Capture the cell that displays the provided text and extract its [x, y] central coordinate. 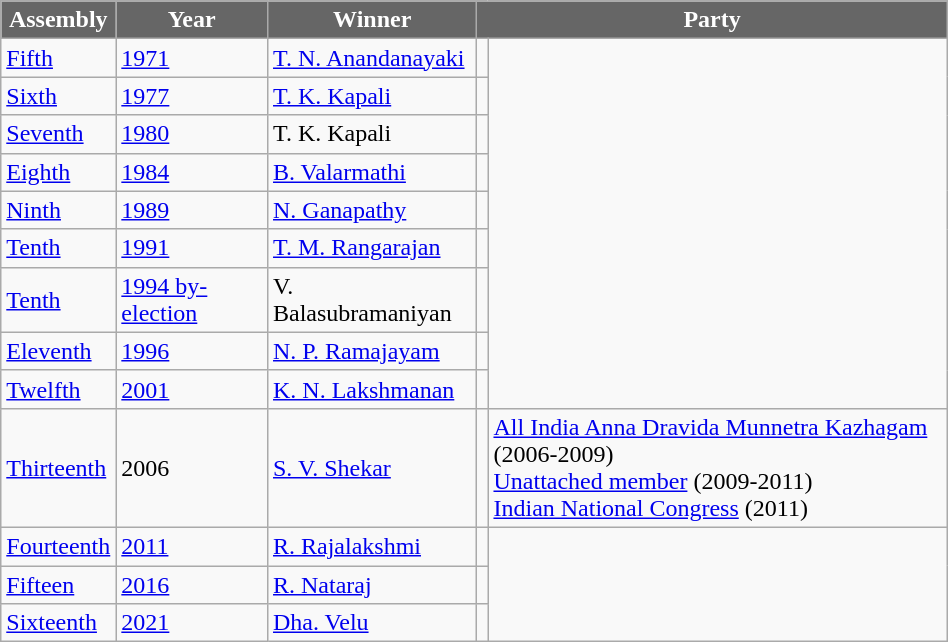
2011 [192, 546]
2006 [192, 468]
1991 [192, 248]
Dha. Velu [372, 623]
N. P. Ramajayam [372, 351]
1994 by-election [192, 300]
N. Ganapathy [372, 210]
Eleventh [58, 351]
T. M. Rangarajan [372, 248]
T. N. Anandanayaki [372, 58]
Fifth [58, 58]
Seventh [58, 134]
R. Nataraj [372, 585]
1996 [192, 351]
Year [192, 20]
1984 [192, 172]
Sixth [58, 96]
1989 [192, 210]
Party [712, 20]
B. Valarmathi [372, 172]
V. Balasubramaniyan [372, 300]
2021 [192, 623]
2016 [192, 585]
Sixteenth [58, 623]
All India Anna Dravida Munnetra Kazhagam (2006-2009)Unattached member (2009-2011) Indian National Congress (2011) [718, 468]
1977 [192, 96]
S. V. Shekar [372, 468]
Twelfth [58, 389]
Winner [372, 20]
Fifteen [58, 585]
1980 [192, 134]
Eighth [58, 172]
Ninth [58, 210]
Thirteenth [58, 468]
1971 [192, 58]
K. N. Lakshmanan [372, 389]
Fourteenth [58, 546]
Assembly [58, 20]
R. Rajalakshmi [372, 546]
2001 [192, 389]
